Capture the cell that displays the provided text and extract its [x, y] central coordinate. 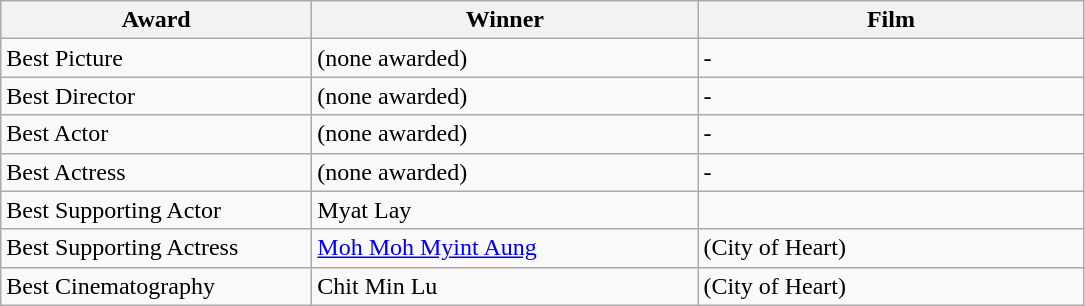
Best Supporting Actor [156, 210]
Best Actress [156, 172]
Winner [505, 20]
Best Picture [156, 58]
Moh Moh Myint Aung [505, 248]
Award [156, 20]
Best Actor [156, 134]
Best Director [156, 96]
Chit Min Lu [505, 286]
Myat Lay [505, 210]
Best Cinematography [156, 286]
Film [891, 20]
Best Supporting Actress [156, 248]
